Identify which cell holds the provided text, then report its (x, y) central coordinate. 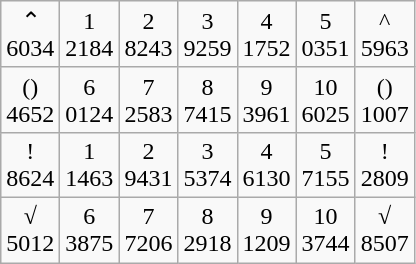
87415 (208, 100)
57155 (326, 164)
106025 (326, 100)
29431 (148, 164)
()1007 (384, 100)
77206 (148, 230)
72583 (148, 100)
39259 (208, 34)
√8507 (384, 230)
()4652 (30, 100)
11463 (90, 164)
93961 (266, 100)
60124 (90, 100)
63875 (90, 230)
50351 (326, 34)
28243 (148, 34)
35374 (208, 164)
91209 (266, 230)
41752 (266, 34)
!8624 (30, 164)
!2809 (384, 164)
103744 (326, 230)
46130 (266, 164)
82918 (208, 230)
√5012 (30, 230)
12184 (90, 34)
⌃6034 (30, 34)
^5963 (384, 34)
